Identify which cell holds the provided text, then report its [x, y] central coordinate. 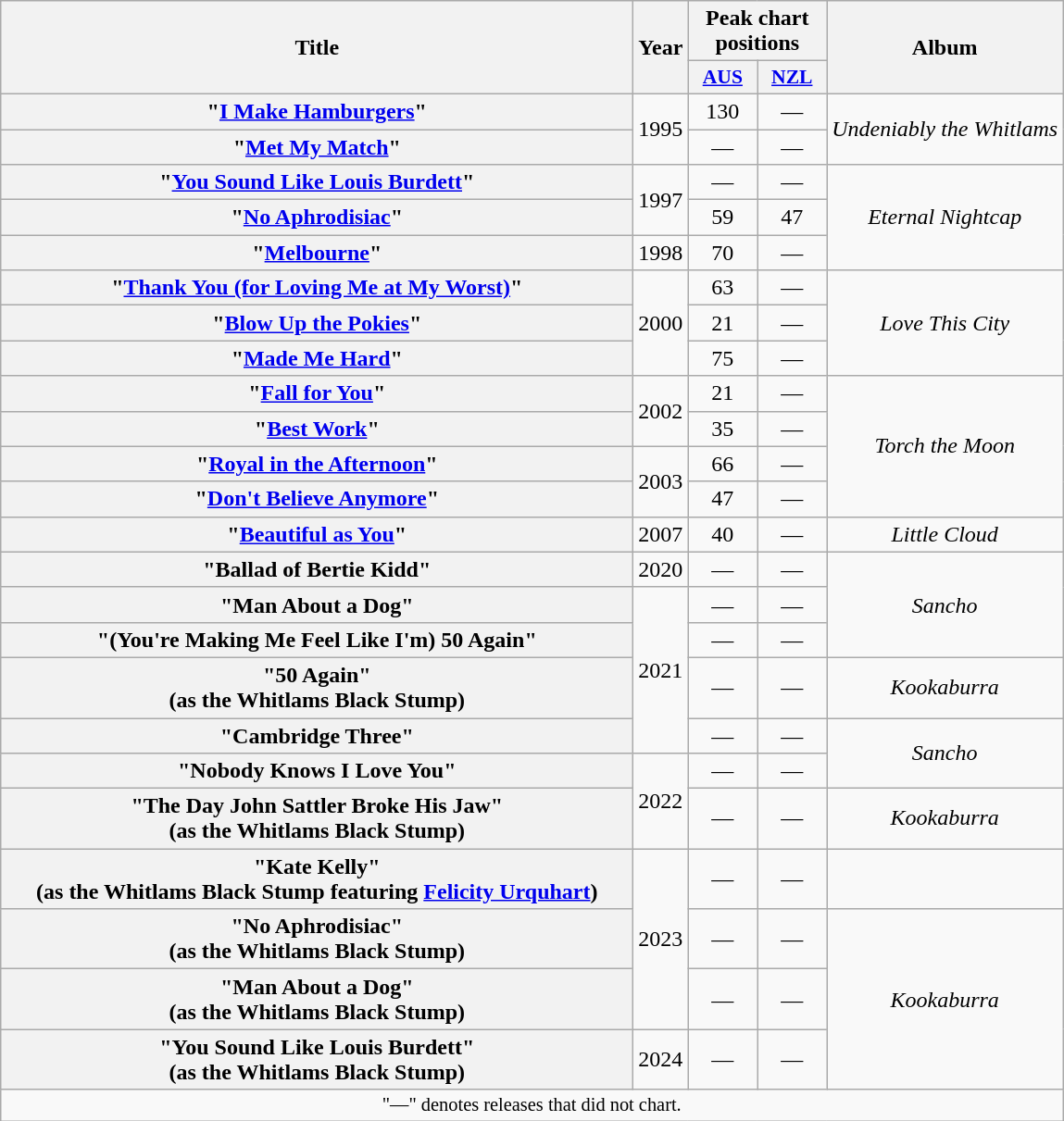
"Blow Up the Pokies" [317, 323]
59 [722, 218]
"Man About a Dog" (as the Whitlams Black Stump) [317, 1000]
Title [317, 48]
Love This City [945, 323]
"You Sound Like Louis Burdett" [317, 182]
"Best Work" [317, 429]
Album [945, 48]
1998 [661, 253]
"I Make Hamburgers" [317, 111]
2002 [661, 411]
2023 [661, 939]
Torch the Moon [945, 446]
Eternal Nightcap [945, 218]
2024 [661, 1059]
"Thank You (for Loving Me at My Worst)" [317, 288]
"Kate Kelly" (as the Whitlams Black Stump featuring Felicity Urquhart) [317, 879]
Year [661, 48]
"Met My Match" [317, 147]
"(You're Making Me Feel Like I'm) 50 Again" [317, 640]
2021 [661, 670]
"—" denotes releases that did not chart. [532, 1105]
"You Sound Like Louis Burdett" (as the Whitlams Black Stump) [317, 1059]
"Don't Believe Anymore" [317, 499]
Undeniably the Whitlams [945, 129]
"Fall for You" [317, 393]
2000 [661, 323]
1997 [661, 200]
2003 [661, 481]
2020 [661, 569]
"No Aphrodisiac" (as the Whitlams Black Stump) [317, 939]
66 [722, 464]
"Royal in the Afternoon" [317, 464]
"The Day John Sattler Broke His Jaw" (as the Whitlams Black Stump) [317, 818]
2007 [661, 534]
"Melbourne" [317, 253]
70 [722, 253]
"Nobody Knows I Love You" [317, 771]
Little Cloud [945, 534]
130 [722, 111]
AUS [722, 78]
"No Aphrodisiac" [317, 218]
63 [722, 288]
"Beautiful as You" [317, 534]
Peak chart positions [757, 31]
75 [722, 358]
"Ballad of Bertie Kidd" [317, 569]
35 [722, 429]
"Man About a Dog" [317, 604]
1995 [661, 129]
40 [722, 534]
"Cambridge Three" [317, 736]
"Made Me Hard" [317, 358]
"50 Again" (as the Whitlams Black Stump) [317, 687]
2022 [661, 802]
NZL [793, 78]
